From the cell containing the given text, extract its center point as (x, y) coordinate. 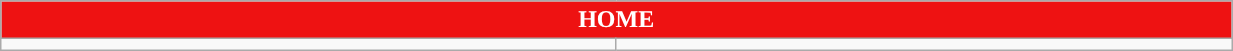
HOME (616, 20)
